Extract the [x, y] coordinate from the center of the cell holding the provided text.  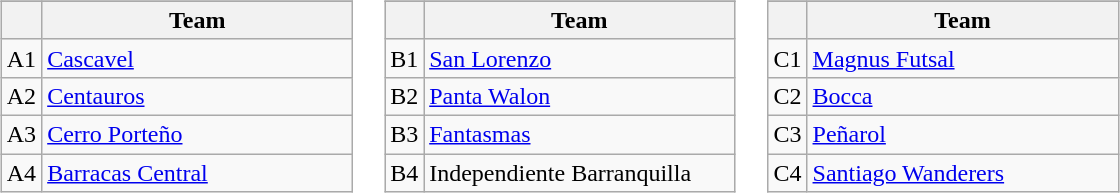
Barracas Central [198, 173]
Independiente Barranquilla [580, 173]
Centauros [198, 96]
C3 [788, 134]
A3 [21, 134]
Fantasmas [580, 134]
C4 [788, 173]
B2 [404, 96]
B3 [404, 134]
A4 [21, 173]
B1 [404, 58]
Santiago Wanderers [962, 173]
C2 [788, 96]
C1 [788, 58]
Panta Walon [580, 96]
Cascavel [198, 58]
B4 [404, 173]
Bocca [962, 96]
A1 [21, 58]
Peñarol [962, 134]
Magnus Futsal [962, 58]
Cerro Porteño [198, 134]
San Lorenzo [580, 58]
A2 [21, 96]
